Identify which cell holds the provided text, then report its (x, y) central coordinate. 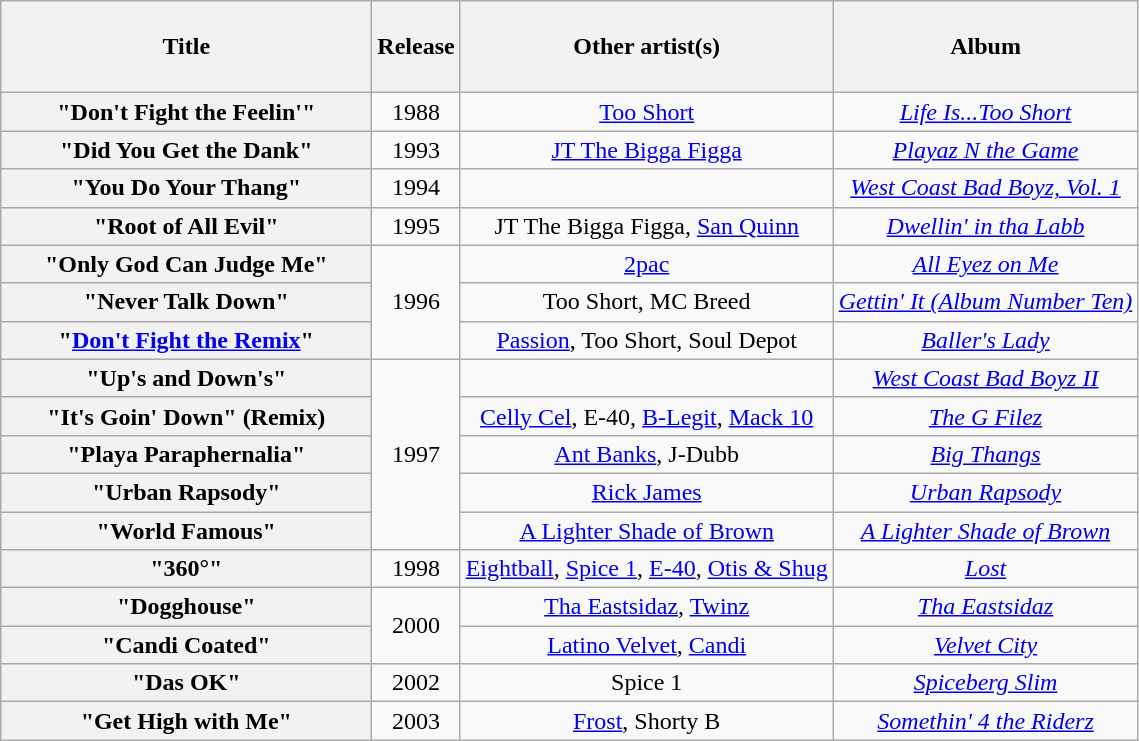
Frost, Shorty B (646, 721)
"Did You Get the Dank" (186, 150)
Urban Rapsody (986, 492)
Gettin' It (Album Number Ten) (986, 302)
"Root of All Evil" (186, 226)
Spice 1 (646, 683)
Dwellin' in tha Labb (986, 226)
Playaz N the Game (986, 150)
Velvet City (986, 645)
"Up's and Down's" (186, 378)
Ant Banks, J-Dubb (646, 454)
Big Thangs (986, 454)
"Das OK" (186, 683)
1994 (416, 188)
"World Famous" (186, 531)
1988 (416, 112)
"Dogghouse" (186, 607)
"Don't Fight the Remix" (186, 340)
Celly Cel, E-40, B-Legit, Mack 10 (646, 416)
2002 (416, 683)
JT The Bigga Figga (646, 150)
Passion, Too Short, Soul Depot (646, 340)
"Candi Coated" (186, 645)
2000 (416, 626)
Release (416, 47)
"You Do Your Thang" (186, 188)
Tha Eastsidaz, Twinz (646, 607)
Title (186, 47)
2003 (416, 721)
2pac (646, 264)
Spiceberg Slim (986, 683)
West Coast Bad Boyz II (986, 378)
Lost (986, 569)
"Get High with Me" (186, 721)
"Don't Fight the Feelin'" (186, 112)
"Never Talk Down" (186, 302)
Baller's Lady (986, 340)
Life Is...Too Short (986, 112)
Rick James (646, 492)
The G Filez (986, 416)
1997 (416, 454)
Album (986, 47)
Other artist(s) (646, 47)
All Eyez on Me (986, 264)
Latino Velvet, Candi (646, 645)
Eightball, Spice 1, E-40, Otis & Shug (646, 569)
1993 (416, 150)
"It's Goin' Down" (Remix) (186, 416)
"Urban Rapsody" (186, 492)
1998 (416, 569)
1996 (416, 302)
"Playa Paraphernalia" (186, 454)
Too Short, MC Breed (646, 302)
Tha Eastsidaz (986, 607)
1995 (416, 226)
"Only God Can Judge Me" (186, 264)
"360°" (186, 569)
West Coast Bad Boyz, Vol. 1 (986, 188)
JT The Bigga Figga, San Quinn (646, 226)
Somethin' 4 the Riderz (986, 721)
Too Short (646, 112)
